For the text-containing cell, return its midpoint in [x, y] coordinate format. 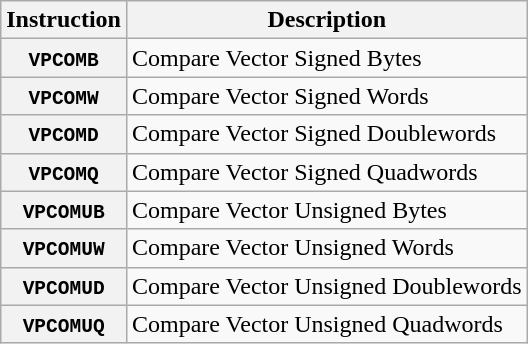
Compare Vector Unsigned Doublewords [326, 286]
Compare Vector Signed Doublewords [326, 134]
VPCOMUD [64, 286]
VPCOMD [64, 134]
VPCOMW [64, 96]
VPCOMB [64, 58]
Compare Vector Unsigned Bytes [326, 210]
VPCOMUW [64, 248]
Compare Vector Unsigned Words [326, 248]
VPCOMUB [64, 210]
Compare Vector Signed Quadwords [326, 172]
Compare Vector Unsigned Quadwords [326, 324]
Instruction [64, 20]
Compare Vector Signed Words [326, 96]
Compare Vector Signed Bytes [326, 58]
VPCOMQ [64, 172]
Description [326, 20]
VPCOMUQ [64, 324]
